Output the [x, y] coordinate of the center of the cell containing the given text.  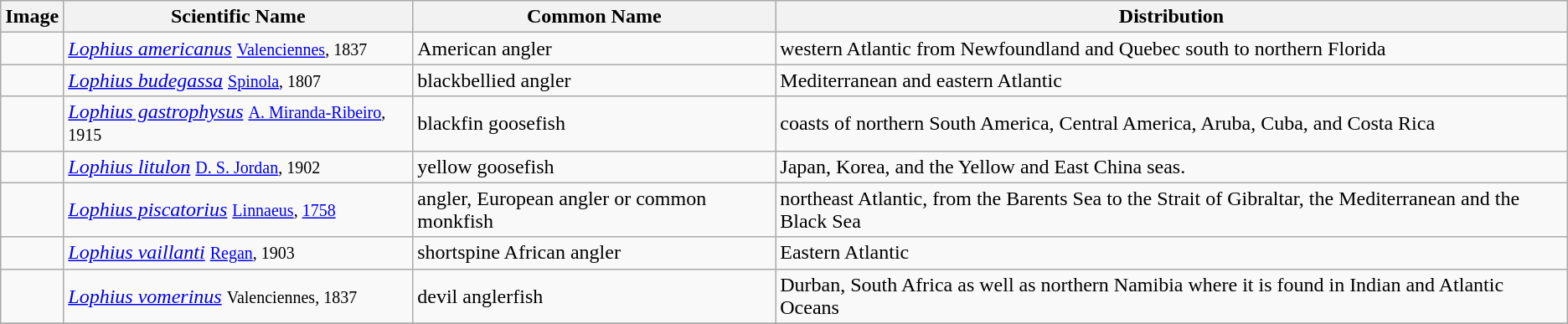
blackfin goosefish [595, 124]
Common Name [595, 17]
Durban, South Africa as well as northern Namibia where it is found in Indian and Atlantic Oceans [1171, 296]
yellow goosefish [595, 167]
blackbellied angler [595, 80]
Lophius piscatorius Linnaeus, 1758 [238, 209]
Scientific Name [238, 17]
devil anglerfish [595, 296]
coasts of northern South America, Central America, Aruba, Cuba, and Costa Rica [1171, 124]
Mediterranean and eastern Atlantic [1171, 80]
Lophius gastrophysus A. Miranda-Ribeiro, 1915 [238, 124]
American angler [595, 49]
Japan, Korea, and the Yellow and East China seas. [1171, 167]
Image [32, 17]
Lophius vomerinus Valenciennes, 1837 [238, 296]
Eastern Atlantic [1171, 253]
Lophius vaillanti Regan, 1903 [238, 253]
Lophius budegassa Spinola, 1807 [238, 80]
Distribution [1171, 17]
Lophius americanus Valenciennes, 1837 [238, 49]
northeast Atlantic, from the Barents Sea to the Strait of Gibraltar, the Mediterranean and the Black Sea [1171, 209]
shortspine African angler [595, 253]
Lophius litulon D. S. Jordan, 1902 [238, 167]
angler, European angler or common monkfish [595, 209]
western Atlantic from Newfoundland and Quebec south to northern Florida [1171, 49]
